Provide the (x, y) coordinate of the cell's center where the given text is located.  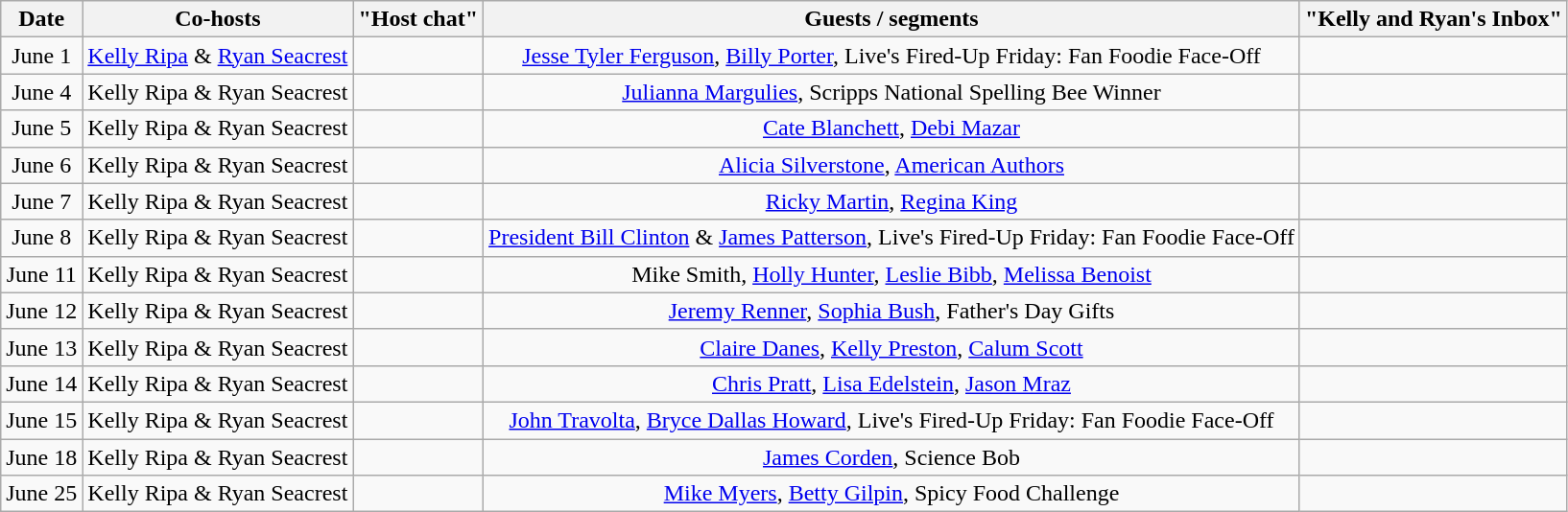
Ricky Martin, Regina King (892, 201)
June 1 (42, 56)
Alicia Silverstone, American Authors (892, 165)
John Travolta, Bryce Dallas Howard, Live's Fired-Up Friday: Fan Foodie Face-Off (892, 420)
"Kelly and Ryan's Inbox" (1434, 19)
Cate Blanchett, Debi Mazar (892, 128)
June 6 (42, 165)
June 18 (42, 457)
June 4 (42, 92)
June 8 (42, 238)
"Host chat" (418, 19)
Mike Myers, Betty Gilpin, Spicy Food Challenge (892, 494)
Mike Smith, Holly Hunter, Leslie Bibb, Melissa Benoist (892, 274)
Jeremy Renner, Sophia Bush, Father's Day Gifts (892, 311)
Date (42, 19)
June 12 (42, 311)
Claire Danes, Kelly Preston, Calum Scott (892, 347)
Guests / segments (892, 19)
James Corden, Science Bob (892, 457)
Co-hosts (218, 19)
June 5 (42, 128)
President Bill Clinton & James Patterson, Live's Fired-Up Friday: Fan Foodie Face-Off (892, 238)
Julianna Margulies, Scripps National Spelling Bee Winner (892, 92)
June 7 (42, 201)
June 11 (42, 274)
June 13 (42, 347)
June 25 (42, 494)
Jesse Tyler Ferguson, Billy Porter, Live's Fired-Up Friday: Fan Foodie Face-Off (892, 56)
Chris Pratt, Lisa Edelstein, Jason Mraz (892, 384)
June 14 (42, 384)
June 15 (42, 420)
